Find where the given text appears and provide that cell's center as (X, Y) coordinate. 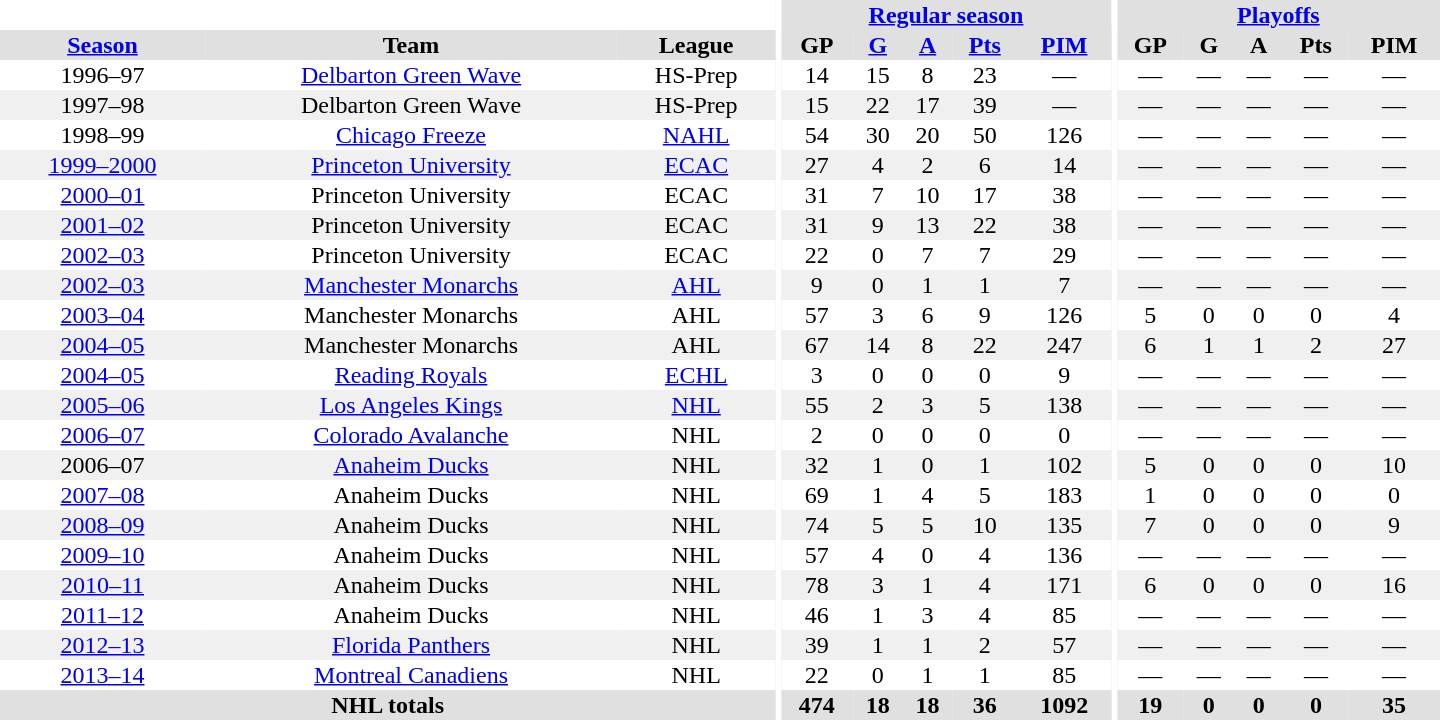
2010–11 (102, 585)
2009–10 (102, 555)
69 (817, 495)
19 (1150, 705)
1998–99 (102, 135)
171 (1064, 585)
2008–09 (102, 525)
1997–98 (102, 105)
36 (984, 705)
NAHL (696, 135)
67 (817, 345)
Season (102, 45)
2013–14 (102, 675)
23 (984, 75)
30 (878, 135)
2003–04 (102, 315)
Team (411, 45)
Montreal Canadiens (411, 675)
78 (817, 585)
1999–2000 (102, 165)
NHL totals (388, 705)
474 (817, 705)
League (696, 45)
Playoffs (1278, 15)
138 (1064, 405)
2001–02 (102, 225)
20 (928, 135)
35 (1394, 705)
46 (817, 615)
Regular season (946, 15)
135 (1064, 525)
32 (817, 465)
50 (984, 135)
16 (1394, 585)
2011–12 (102, 615)
Chicago Freeze (411, 135)
1996–97 (102, 75)
Florida Panthers (411, 645)
29 (1064, 255)
102 (1064, 465)
247 (1064, 345)
Los Angeles Kings (411, 405)
2005–06 (102, 405)
13 (928, 225)
1092 (1064, 705)
183 (1064, 495)
74 (817, 525)
2012–13 (102, 645)
2007–08 (102, 495)
Colorado Avalanche (411, 435)
136 (1064, 555)
54 (817, 135)
Reading Royals (411, 375)
2000–01 (102, 195)
55 (817, 405)
ECHL (696, 375)
